Extract the (x, y) coordinate from the center of the cell holding the provided text.  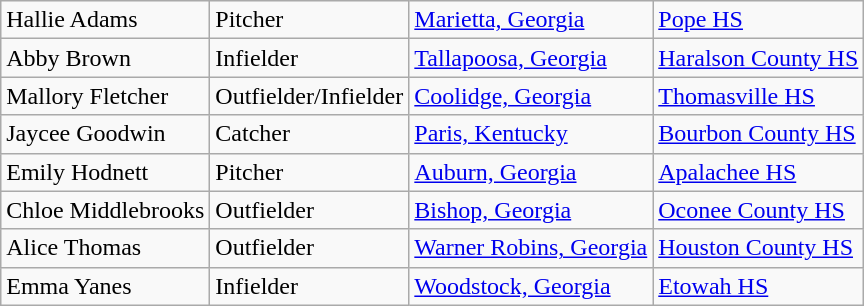
Haralson County HS (758, 58)
Outfielder/Infielder (310, 96)
Bourbon County HS (758, 134)
Emma Yanes (106, 286)
Warner Robins, Georgia (531, 248)
Alice Thomas (106, 248)
Jaycee Goodwin (106, 134)
Auburn, Georgia (531, 172)
Bishop, Georgia (531, 210)
Etowah HS (758, 286)
Abby Brown (106, 58)
Woodstock, Georgia (531, 286)
Mallory Fletcher (106, 96)
Paris, Kentucky (531, 134)
Chloe Middlebrooks (106, 210)
Emily Hodnett (106, 172)
Hallie Adams (106, 20)
Tallapoosa, Georgia (531, 58)
Catcher (310, 134)
Oconee County HS (758, 210)
Houston County HS (758, 248)
Coolidge, Georgia (531, 96)
Apalachee HS (758, 172)
Thomasville HS (758, 96)
Marietta, Georgia (531, 20)
Pope HS (758, 20)
